Return the [x, y] coordinate for the center point of the cell that contains the specified text.  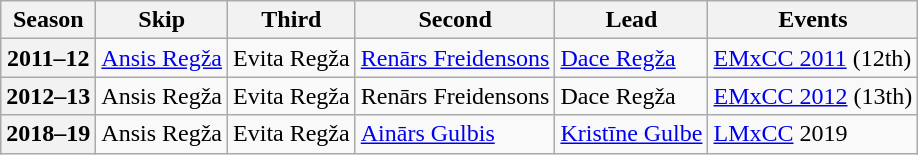
2011–12 [48, 58]
Season [48, 20]
EMxCC 2012 (13th) [813, 96]
Third [292, 20]
2012–13 [48, 96]
Kristīne Gulbe [632, 134]
Lead [632, 20]
Skip [162, 20]
Second [455, 20]
2018–19 [48, 134]
Ainārs Gulbis [455, 134]
LMxCC 2019 [813, 134]
Events [813, 20]
EMxCC 2011 (12th) [813, 58]
